Identify which cell holds the provided text, then report its [X, Y] central coordinate. 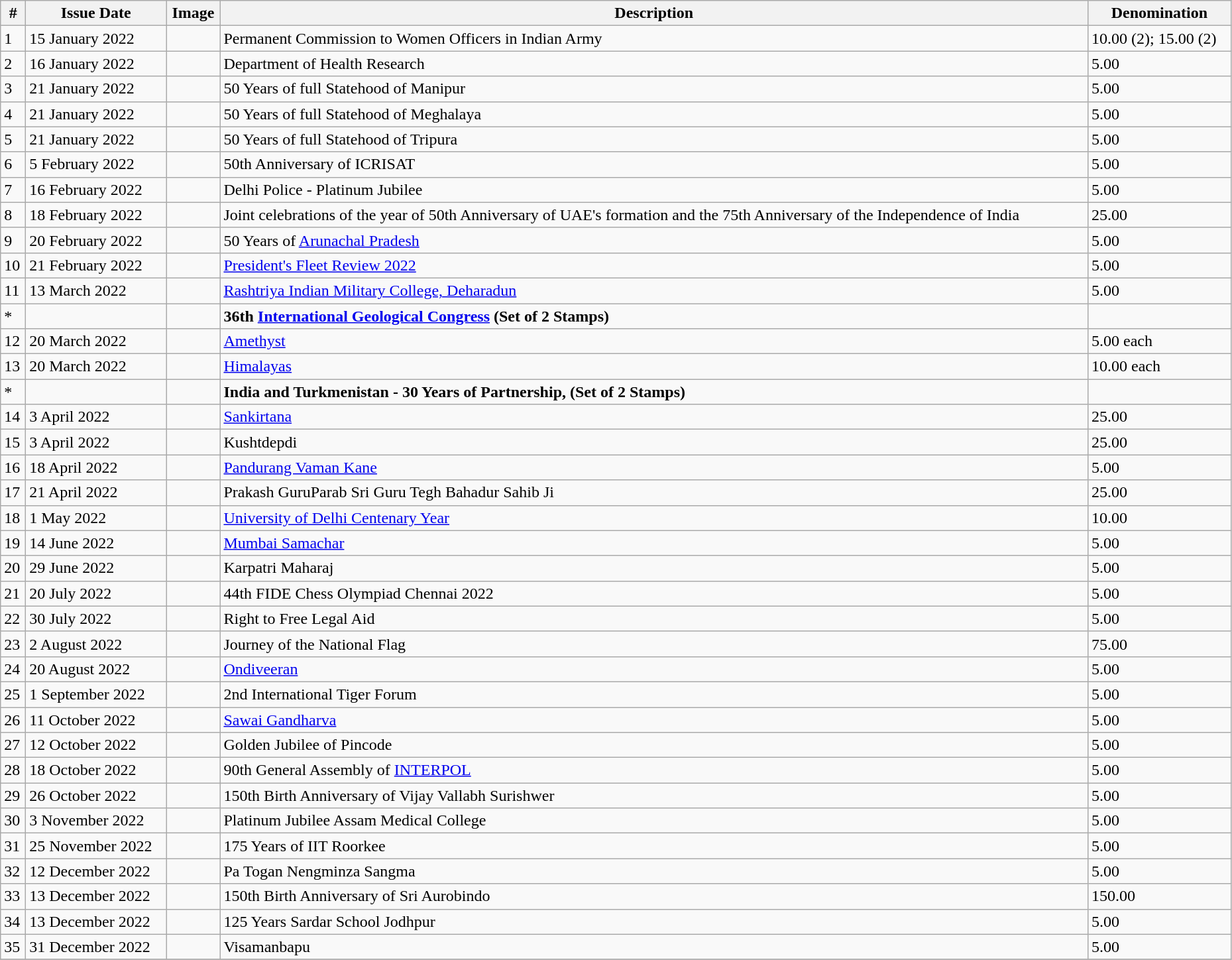
17 [13, 493]
16 February 2022 [96, 190]
Joint celebrations of the year of 50th Anniversary of UAE's formation and the 75th Anniversary of the Independence of India [654, 215]
24 [13, 669]
11 October 2022 [96, 719]
Himalayas [654, 367]
20 [13, 568]
150th Birth Anniversary of Sri Aurobindo [654, 896]
29 June 2022 [96, 568]
University of Delhi Centenary Year [654, 518]
10 [13, 265]
# [13, 13]
1 September 2022 [96, 694]
5 [13, 139]
28 [13, 770]
President's Fleet Review 2022 [654, 265]
21 [13, 593]
26 [13, 719]
15 January 2022 [96, 38]
10.00 (2); 15.00 (2) [1159, 38]
2nd International Tiger Forum [654, 694]
15 [13, 442]
150.00 [1159, 896]
1 [13, 38]
14 June 2022 [96, 543]
19 [13, 543]
Denomination [1159, 13]
Kushtdepdi [654, 442]
2 August 2022 [96, 644]
22 [13, 619]
18 April 2022 [96, 467]
20 February 2022 [96, 240]
Amethyst [654, 341]
Rashtriya Indian Military College, Deharadun [654, 290]
18 February 2022 [96, 215]
10.00 [1159, 518]
34 [13, 922]
18 [13, 518]
Mumbai Samachar [654, 543]
3 [13, 89]
14 [13, 417]
44th FIDE Chess Olympiad Chennai 2022 [654, 593]
Pa Togan Nengminza Sangma [654, 871]
31 December 2022 [96, 947]
30 [13, 821]
Pandurang Vaman Kane [654, 467]
150th Birth Anniversary of Vijay Vallabh Surishwer [654, 796]
4 [13, 114]
20 July 2022 [96, 593]
Permanent Commission to Women Officers in Indian Army [654, 38]
10.00 each [1159, 367]
21 April 2022 [96, 493]
Visamanbapu [654, 947]
35 [13, 947]
125 Years Sardar School Jodhpur [654, 922]
26 October 2022 [96, 796]
12 [13, 341]
Karpatri Maharaj [654, 568]
Image [194, 13]
50th Anniversary of ICRISAT [654, 164]
29 [13, 796]
33 [13, 896]
Sankirtana [654, 417]
Right to Free Legal Aid [654, 619]
20 August 2022 [96, 669]
31 [13, 846]
Platinum Jubilee Assam Medical College [654, 821]
25 [13, 694]
12 December 2022 [96, 871]
9 [13, 240]
75.00 [1159, 644]
2 [13, 64]
175 Years of IIT Roorkee [654, 846]
6 [13, 164]
27 [13, 745]
7 [13, 190]
Sawai Gandharva [654, 719]
Description [654, 13]
Prakash GuruParab Sri Guru Tegh Bahadur Sahib Ji [654, 493]
5 February 2022 [96, 164]
8 [13, 215]
12 October 2022 [96, 745]
India and Turkmenistan - 30 Years of Partnership, (Set of 2 Stamps) [654, 392]
16 January 2022 [96, 64]
50 Years of full Statehood of Meghalaya [654, 114]
13 March 2022 [96, 290]
Issue Date [96, 13]
50 Years of Arunachal Pradesh [654, 240]
3 November 2022 [96, 821]
Department of Health Research [654, 64]
Delhi Police - Platinum Jubilee [654, 190]
13 [13, 367]
50 Years of full Statehood of Manipur [654, 89]
Journey of the National Flag [654, 644]
50 Years of full Statehood of Tripura [654, 139]
11 [13, 290]
25 November 2022 [96, 846]
36th International Geological Congress (Set of 2 Stamps) [654, 316]
18 October 2022 [96, 770]
16 [13, 467]
Ondiveeran [654, 669]
21 February 2022 [96, 265]
1 May 2022 [96, 518]
90th General Assembly of INTERPOL [654, 770]
30 July 2022 [96, 619]
Golden Jubilee of Pincode [654, 745]
23 [13, 644]
5.00 each [1159, 341]
32 [13, 871]
